Pinpoint the cell where the given text exists, returning its [x, y] midpoint coordinate. 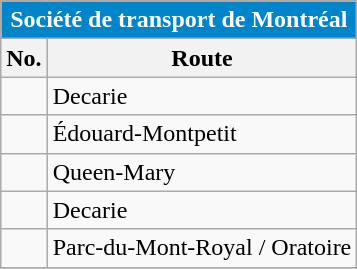
Parc-du-Mont-Royal / Oratoire [202, 248]
No. [24, 58]
Société de transport de Montréal [179, 20]
Queen-Mary [202, 172]
Édouard-Montpetit [202, 134]
Route [202, 58]
